Locate the cell with the specified text and output its [x, y] center coordinate. 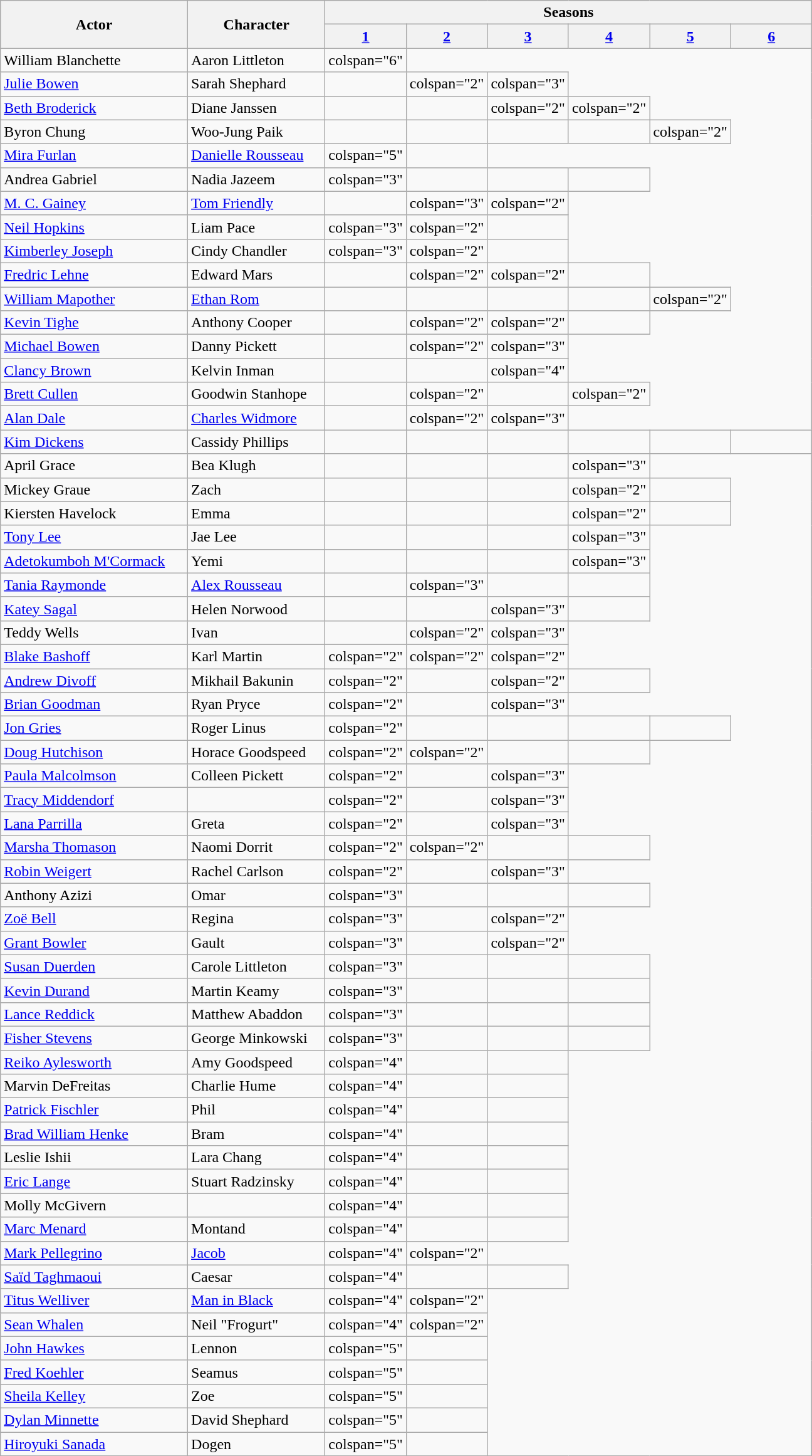
Kim Dickens [94, 442]
6 [771, 36]
Julie Bowen [94, 84]
Seamus [257, 1372]
Gault [257, 943]
Ethan Rom [257, 299]
Blake Bashoff [94, 656]
Paula Malcolmson [94, 776]
Man in Black [257, 1301]
Emma [257, 513]
Yemi [257, 561]
Mark Pellegrino [94, 1253]
Jae Lee [257, 537]
2 [447, 36]
Dogen [257, 1443]
Lana Parrilla [94, 824]
M. C. Gainey [94, 203]
Grant Bowler [94, 943]
Marc Menard [94, 1229]
Lennon [257, 1348]
Cassidy Phillips [257, 442]
5 [690, 36]
Sheila Kelley [94, 1396]
Mikhail Bakunin [257, 680]
Zoe [257, 1396]
Kevin Tighe [94, 323]
Reiko Aylesworth [94, 1062]
Liam Pace [257, 227]
William Blanchette [94, 60]
Neil "Frogurt" [257, 1324]
Omar [257, 895]
Michael Bowen [94, 347]
4 [609, 36]
Kelvin Inman [257, 370]
colspan="6" [366, 60]
George Minkowski [257, 1038]
Titus Welliver [94, 1301]
William Mapother [94, 299]
Adetokumboh M'Cormack [94, 561]
Woo-Jung Paik [257, 132]
Edward Mars [257, 275]
Dylan Minnette [94, 1420]
David Shephard [257, 1420]
Diane Janssen [257, 108]
Aaron Littleton [257, 60]
Teddy Wells [94, 632]
Byron Chung [94, 132]
Caesar [257, 1277]
Alex Rousseau [257, 585]
Sarah Shephard [257, 84]
Molly McGivern [94, 1205]
Lara Chang [257, 1158]
Mira Furlan [94, 155]
Montand [257, 1229]
Amy Goodspeed [257, 1062]
Rachel Carlson [257, 871]
Character [257, 24]
Fred Koehler [94, 1372]
3 [528, 36]
Saïd Taghmaoui [94, 1277]
Robin Weigert [94, 871]
Clancy Brown [94, 370]
Marsha Thomason [94, 847]
Jon Gries [94, 728]
Bea Klugh [257, 466]
Nadia Jazeem [257, 179]
Kimberley Joseph [94, 251]
1 [366, 36]
Doug Hutchison [94, 752]
Regina [257, 919]
Fisher Stevens [94, 1038]
Carole Littleton [257, 966]
Horace Goodspeed [257, 752]
Anthony Cooper [257, 323]
Eric Lange [94, 1181]
Danny Pickett [257, 347]
Tania Raymonde [94, 585]
Stuart Radzinsky [257, 1181]
Anthony Azizi [94, 895]
Matthew Abaddon [257, 1014]
Lance Reddick [94, 1014]
Brad William Henke [94, 1134]
Bram [257, 1134]
Greta [257, 824]
Mickey Graue [94, 490]
Ryan Pryce [257, 704]
Martin Keamy [257, 990]
Marvin DeFreitas [94, 1086]
Helen Norwood [257, 609]
Brett Cullen [94, 394]
Danielle Rousseau [257, 155]
Zoë Bell [94, 919]
Cindy Chandler [257, 251]
Tracy Middendorf [94, 800]
Zach [257, 490]
Ivan [257, 632]
Jacob [257, 1253]
John Hawkes [94, 1348]
Kiersten Havelock [94, 513]
Roger Linus [257, 728]
Susan Duerden [94, 966]
Goodwin Stanhope [257, 394]
Andrea Gabriel [94, 179]
Actor [94, 24]
Fredric Lehne [94, 275]
Naomi Dorrit [257, 847]
Tom Friendly [257, 203]
Alan Dale [94, 418]
Neil Hopkins [94, 227]
Brian Goodman [94, 704]
Charles Widmore [257, 418]
Karl Martin [257, 656]
Sean Whalen [94, 1324]
Tony Lee [94, 537]
Patrick Fischler [94, 1110]
Andrew Divoff [94, 680]
Beth Broderick [94, 108]
Kevin Durand [94, 990]
Leslie Ishii [94, 1158]
April Grace [94, 466]
Charlie Hume [257, 1086]
Phil [257, 1110]
Seasons [569, 13]
Colleen Pickett [257, 776]
Katey Sagal [94, 609]
Hiroyuki Sanada [94, 1443]
